Return (X, Y) of the center of cell containing provided text 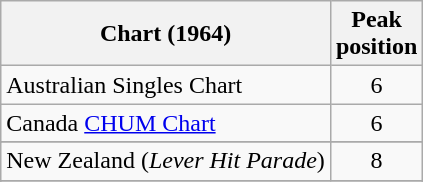
Chart (1964) (166, 34)
Peakposition (376, 34)
New Zealand (Lever Hit Parade) (166, 161)
Canada CHUM Chart (166, 123)
Australian Singles Chart (166, 85)
8 (376, 161)
